Search for the cell housing the specified text and yield its [x, y] center coordinate. 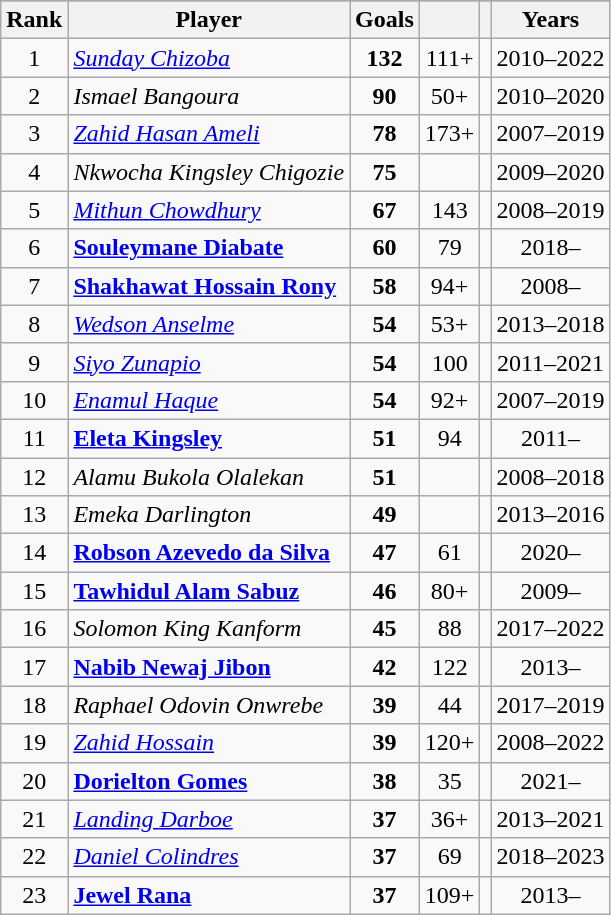
53+ [450, 324]
13 [34, 515]
42 [385, 667]
132 [385, 58]
61 [450, 553]
90 [385, 96]
2010–2022 [550, 58]
79 [450, 248]
12 [34, 477]
Mithun Chowdhury [209, 210]
45 [385, 629]
2008– [550, 286]
9 [34, 362]
Eleta Kingsley [209, 438]
38 [385, 781]
5 [34, 210]
Enamul Haque [209, 400]
80+ [450, 591]
2013–2018 [550, 324]
49 [385, 515]
2018–2023 [550, 857]
35 [450, 781]
173+ [450, 134]
50+ [450, 96]
58 [385, 286]
2017–2022 [550, 629]
1 [34, 58]
3 [34, 134]
6 [34, 248]
2008–2018 [550, 477]
2 [34, 96]
Zahid Hossain [209, 743]
44 [450, 705]
2013–2021 [550, 819]
69 [450, 857]
Siyo Zunapio [209, 362]
8 [34, 324]
2009–2020 [550, 172]
Shakhawat Hossain Rony [209, 286]
2017–2019 [550, 705]
10 [34, 400]
2020– [550, 553]
19 [34, 743]
Daniel Colindres [209, 857]
Zahid Hasan Ameli [209, 134]
22 [34, 857]
2013–2016 [550, 515]
4 [34, 172]
7 [34, 286]
Years [550, 20]
94 [450, 438]
2009– [550, 591]
111+ [450, 58]
Souleymane Diabate [209, 248]
2008–2022 [550, 743]
Solomon King Kanform [209, 629]
92+ [450, 400]
Emeka Darlington [209, 515]
Robson Azevedo da Silva [209, 553]
94+ [450, 286]
36+ [450, 819]
67 [385, 210]
Nabib Newaj Jibon [209, 667]
109+ [450, 895]
47 [385, 553]
20 [34, 781]
2008–2019 [550, 210]
Tawhidul Alam Sabuz [209, 591]
Goals [385, 20]
23 [34, 895]
46 [385, 591]
75 [385, 172]
14 [34, 553]
11 [34, 438]
Wedson Anselme [209, 324]
16 [34, 629]
Nkwocha Kingsley Chigozie [209, 172]
78 [385, 134]
120+ [450, 743]
122 [450, 667]
Sunday Chizoba [209, 58]
Jewel Rana [209, 895]
Dorielton Gomes [209, 781]
2018– [550, 248]
17 [34, 667]
Player [209, 20]
18 [34, 705]
2010–2020 [550, 96]
143 [450, 210]
21 [34, 819]
Rank [34, 20]
Landing Darboe [209, 819]
Raphael Odovin Onwrebe [209, 705]
2021– [550, 781]
2011–2021 [550, 362]
88 [450, 629]
100 [450, 362]
Alamu Bukola Olalekan [209, 477]
2011– [550, 438]
15 [34, 591]
Ismael Bangoura [209, 96]
60 [385, 248]
